Capture the cell that displays the provided text and extract its (X, Y) central coordinate. 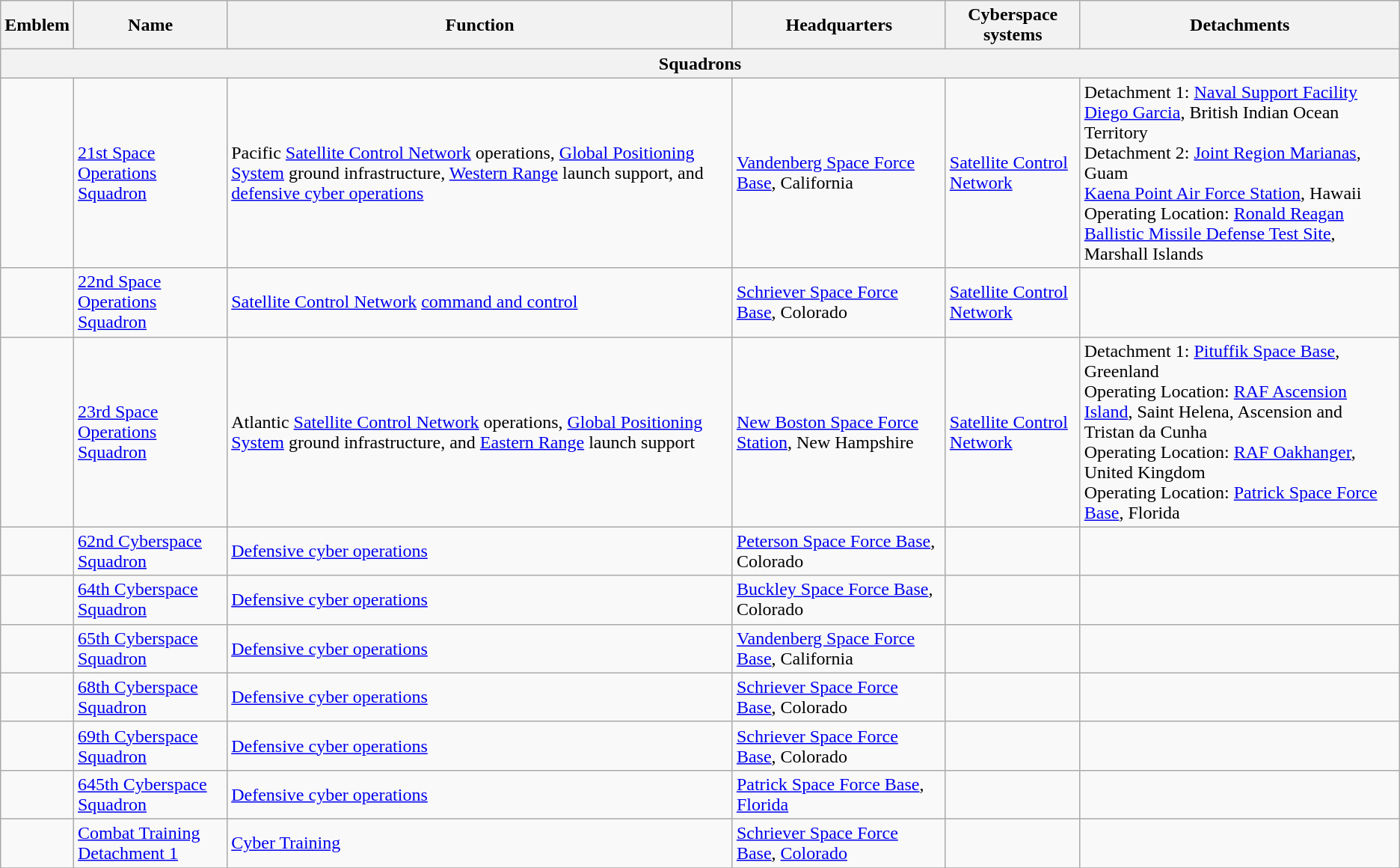
Patrick Space Force Base, Florida (839, 795)
22nd Space Operations Squadron (150, 302)
Peterson Space Force Base, Colorado (839, 551)
Squadrons (700, 64)
Atlantic Satellite Control Network operations, Global Positioning System ground infrastructure, and Eastern Range launch support (480, 432)
21st Space Operations Squadron (150, 173)
Function (480, 25)
Cyber Training (480, 843)
645th Cyberspace Squadron (150, 795)
Detachments (1240, 25)
Name (150, 25)
69th Cyberspace Squadron (150, 745)
Headquarters (839, 25)
Buckley Space Force Base, Colorado (839, 600)
Satellite Control Network command and control (480, 302)
Emblem (37, 25)
65th Cyberspace Squadron (150, 648)
Combat Training Detachment 1 (150, 843)
Cyberspace systems (1013, 25)
62nd Cyberspace Squadron (150, 551)
New Boston Space Force Station, New Hampshire (839, 432)
64th Cyberspace Squadron (150, 600)
68th Cyberspace Squadron (150, 697)
23rd Space Operations Squadron (150, 432)
